Return [x, y] of the center of cell containing provided text 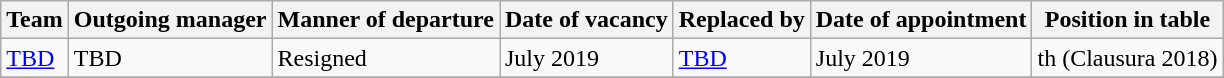
Manner of departure [386, 20]
Date of vacancy [587, 20]
Outgoing manager [170, 20]
Date of appointment [921, 20]
Resigned [386, 58]
th (Clausura 2018) [1128, 58]
Position in table [1128, 20]
Replaced by [742, 20]
Team [35, 20]
